Find where the given text appears and provide that cell's center as (x, y) coordinate. 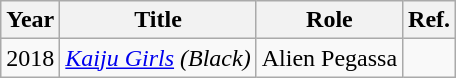
Year (30, 20)
Ref. (430, 20)
Title (158, 20)
Role (329, 20)
Alien Pegassa (329, 58)
Kaiju Girls (Black) (158, 58)
2018 (30, 58)
